Return [x, y] of the center of cell containing provided text 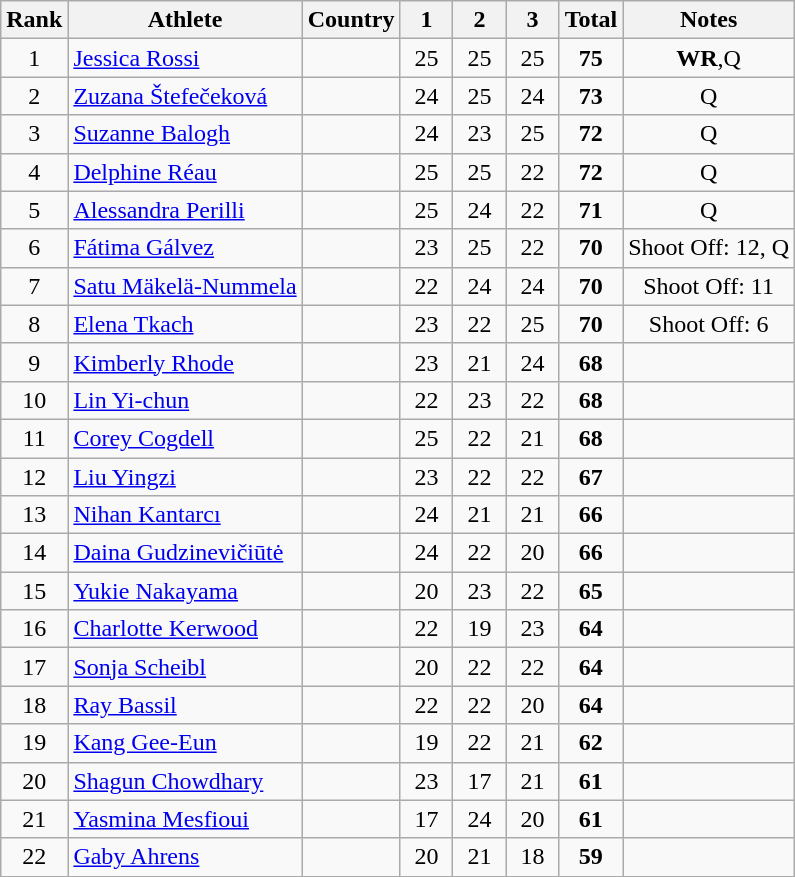
Lin Yi-chun [185, 400]
Kimberly Rhode [185, 362]
Zuzana Štefečeková [185, 96]
6 [34, 248]
Shagun Chowdhary [185, 781]
15 [34, 591]
4 [34, 172]
Yukie Nakayama [185, 591]
Charlotte Kerwood [185, 629]
Notes [709, 20]
Nihan Kantarcı [185, 515]
65 [591, 591]
Country [351, 20]
Daina Gudzinevičiūtė [185, 553]
Shoot Off: 12, Q [709, 248]
Total [591, 20]
59 [591, 857]
13 [34, 515]
Delphine Réau [185, 172]
Suzanne Balogh [185, 134]
Liu Yingzi [185, 477]
Rank [34, 20]
12 [34, 477]
Yasmina Mesfioui [185, 819]
7 [34, 286]
62 [591, 743]
10 [34, 400]
Athlete [185, 20]
Ray Bassil [185, 705]
Alessandra Perilli [185, 210]
71 [591, 210]
9 [34, 362]
Kang Gee-Eun [185, 743]
Gaby Ahrens [185, 857]
8 [34, 324]
11 [34, 438]
Shoot Off: 6 [709, 324]
73 [591, 96]
Shoot Off: 11 [709, 286]
Sonja Scheibl [185, 667]
Elena Tkach [185, 324]
67 [591, 477]
WR,Q [709, 58]
Satu Mäkelä-Nummela [185, 286]
Corey Cogdell [185, 438]
Fátima Gálvez [185, 248]
16 [34, 629]
5 [34, 210]
Jessica Rossi [185, 58]
14 [34, 553]
75 [591, 58]
